Locate the cell with the specified text and output its [X, Y] center coordinate. 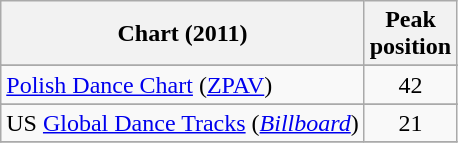
Polish Dance Chart (ZPAV) [182, 85]
US Global Dance Tracks (Billboard) [182, 123]
42 [410, 85]
Chart (2011) [182, 34]
Peakposition [410, 34]
21 [410, 123]
